Capture the cell that displays the provided text and extract its (x, y) central coordinate. 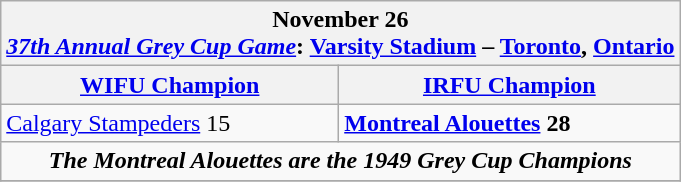
Montreal Alouettes 28 (510, 123)
Calgary Stampeders 15 (170, 123)
The Montreal Alouettes are the 1949 Grey Cup Champions (340, 161)
November 2637th Annual Grey Cup Game: Varsity Stadium – Toronto, Ontario (340, 34)
WIFU Champion (170, 85)
IRFU Champion (510, 85)
